Scan for the cell matching the given text and deliver its [x, y] coordinate at center. 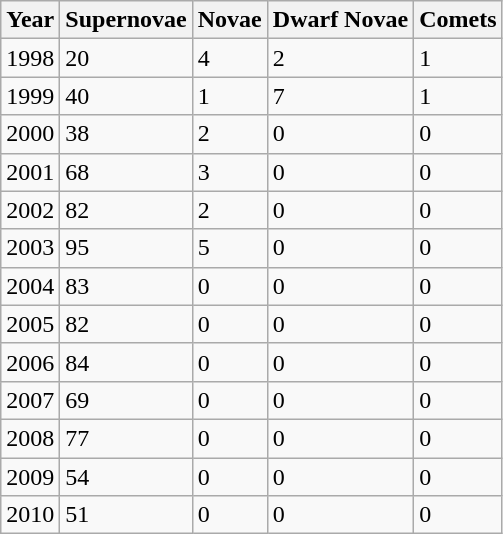
Supernovae [126, 20]
2002 [30, 210]
68 [126, 172]
2008 [30, 438]
2009 [30, 477]
Comets [458, 20]
7 [340, 96]
5 [230, 248]
69 [126, 400]
2001 [30, 172]
40 [126, 96]
1999 [30, 96]
2006 [30, 362]
1998 [30, 58]
Year [30, 20]
38 [126, 134]
2010 [30, 515]
2004 [30, 286]
Novae [230, 20]
2000 [30, 134]
2005 [30, 324]
2003 [30, 248]
54 [126, 477]
3 [230, 172]
Dwarf Novae [340, 20]
20 [126, 58]
95 [126, 248]
83 [126, 286]
51 [126, 515]
77 [126, 438]
84 [126, 362]
4 [230, 58]
2007 [30, 400]
